Identify which cell holds the provided text, then report its (X, Y) central coordinate. 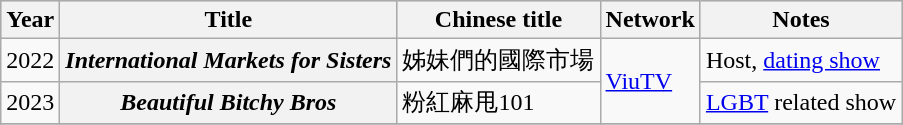
Host, dating show (800, 60)
Notes (800, 20)
Year (30, 20)
Title (228, 20)
Network (650, 20)
2023 (30, 102)
2022 (30, 60)
Beautiful Bitchy Bros (228, 102)
粉紅麻甩101 (498, 102)
International Markets for Sisters (228, 60)
姊妹們的國際市場 (498, 60)
LGBT related show (800, 102)
ViuTV (650, 82)
Chinese title (498, 20)
